Detect which cell encompasses the target text, then output its (X, Y) center coordinate. 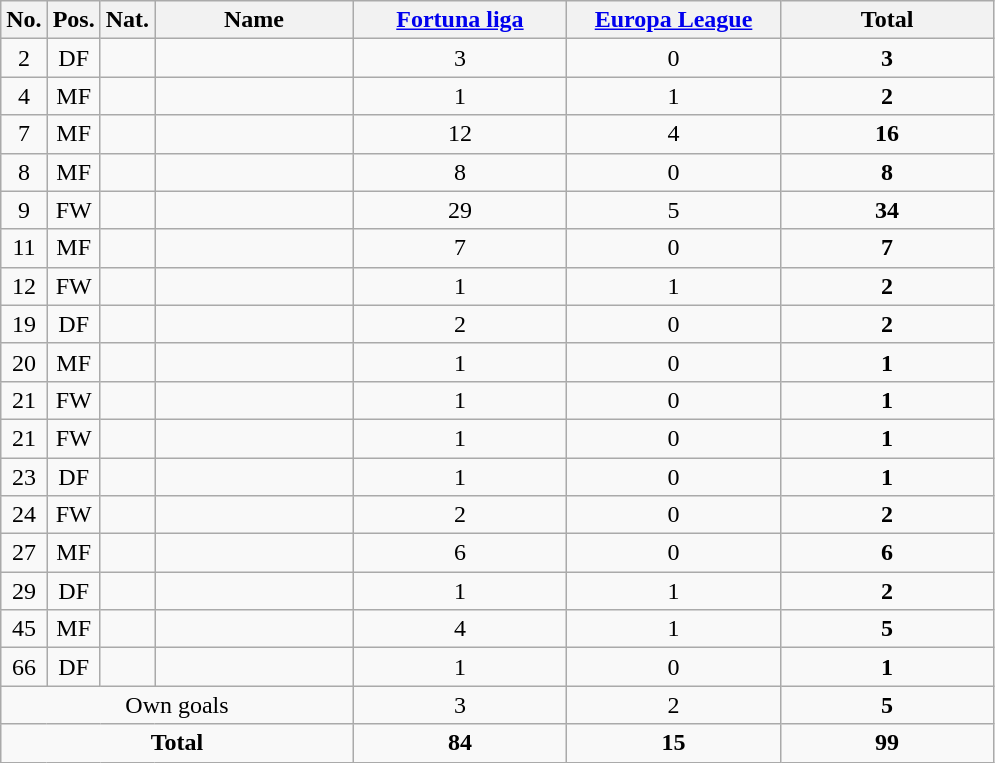
20 (24, 362)
Name (254, 20)
Nat. (127, 20)
Own goals (177, 705)
34 (887, 210)
15 (674, 743)
66 (24, 667)
Pos. (74, 20)
Europa League (674, 20)
9 (24, 210)
Fortuna liga (460, 20)
45 (24, 629)
84 (460, 743)
24 (24, 515)
27 (24, 553)
11 (24, 248)
No. (24, 20)
99 (887, 743)
23 (24, 477)
19 (24, 324)
16 (887, 134)
